From the cell containing the given text, extract its center point as [x, y] coordinate. 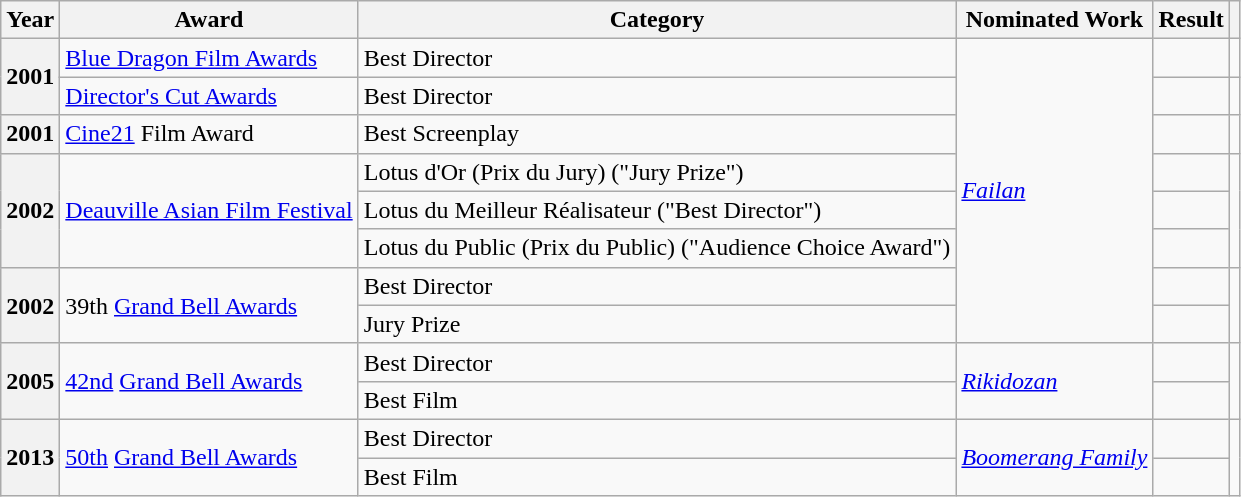
Boomerang Family [1054, 457]
50th Grand Bell Awards [209, 457]
Director's Cut Awards [209, 96]
Lotus du Public (Prix du Public) ("Audience Choice Award") [657, 248]
Deauville Asian Film Festival [209, 210]
Lotus d'Or (Prix du Jury) ("Jury Prize") [657, 172]
Nominated Work [1054, 20]
2013 [30, 457]
Best Screenplay [657, 134]
Cine21 Film Award [209, 134]
39th Grand Bell Awards [209, 305]
2005 [30, 381]
Year [30, 20]
Result [1191, 20]
Rikidozan [1054, 381]
42nd Grand Bell Awards [209, 381]
Jury Prize [657, 324]
Lotus du Meilleur Réalisateur ("Best Director") [657, 210]
Category [657, 20]
Award [209, 20]
Failan [1054, 191]
Blue Dragon Film Awards [209, 58]
